Return the [x, y] coordinate for the center point of the cell that contains the specified text.  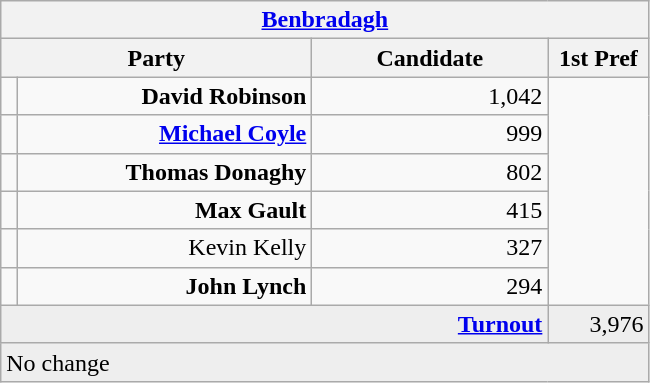
Kevin Kelly [165, 248]
294 [430, 286]
1,042 [430, 96]
Thomas Donaghy [165, 172]
327 [430, 248]
Benbradagh [325, 20]
John Lynch [165, 286]
Max Gault [165, 210]
Party [156, 58]
Turnout [274, 324]
Michael Coyle [165, 134]
415 [430, 210]
3,976 [598, 324]
999 [430, 134]
No change [325, 362]
David Robinson [165, 96]
Candidate [430, 58]
1st Pref [598, 58]
802 [430, 172]
